Provide the (x, y) coordinate of the cell's center where the given text is located.  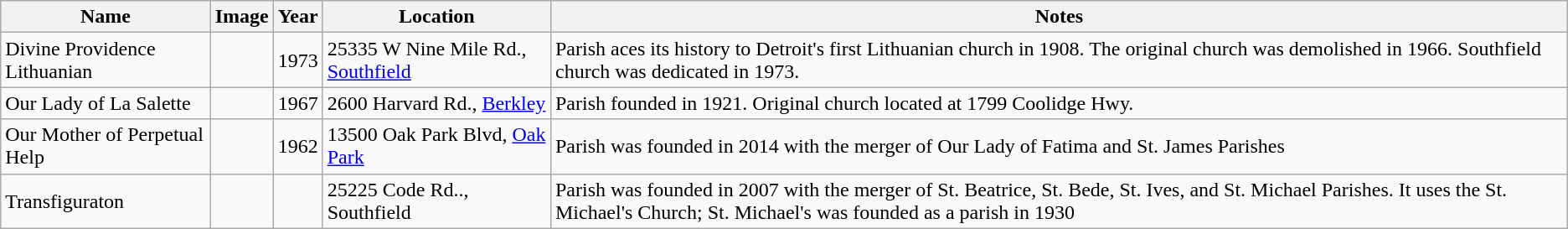
25225 Code Rd.., Southfield (436, 201)
Location (436, 17)
Our Mother of Perpetual Help (106, 146)
Year (298, 17)
25335 W Nine Mile Rd., Southfield (436, 60)
Parish was founded in 2014 with the merger of Our Lady of Fatima and St. James Parishes (1059, 146)
1967 (298, 103)
Divine Providence Lithuanian (106, 60)
2600 Harvard Rd., Berkley (436, 103)
Transfiguraton (106, 201)
Our Lady of La Salette (106, 103)
1962 (298, 146)
Name (106, 17)
1973 (298, 60)
Notes (1059, 17)
13500 Oak Park Blvd, Oak Park (436, 146)
Parish founded in 1921. Original church located at 1799 Coolidge Hwy. (1059, 103)
Image (241, 17)
